Determine the (x, y) coordinate at the center of the cell enclosing the given text.  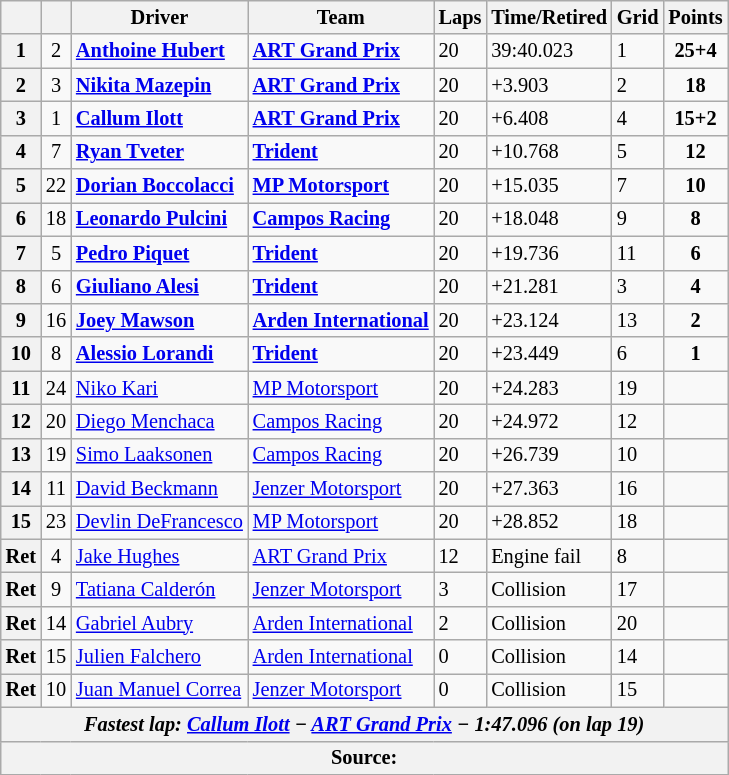
+28.852 (549, 522)
Juan Manuel Correa (160, 690)
24 (56, 388)
+24.972 (549, 421)
+21.281 (549, 287)
Diego Menchaca (160, 421)
David Beckmann (160, 489)
Tatiana Calderón (160, 589)
Dorian Boccolacci (160, 186)
+3.903 (549, 85)
Driver (160, 17)
Source: (364, 758)
+18.048 (549, 219)
+24.283 (549, 388)
Engine fail (549, 556)
Devlin DeFrancesco (160, 522)
Simo Laaksonen (160, 455)
Nikita Mazepin (160, 85)
Ryan Tveter (160, 152)
+10.768 (549, 152)
Jake Hughes (160, 556)
39:40.023 (549, 51)
+23.449 (549, 354)
22 (56, 186)
Points (695, 17)
Alessio Lorandi (160, 354)
Callum Ilott (160, 118)
Giuliano Alesi (160, 287)
Joey Mawson (160, 320)
Team (341, 17)
+27.363 (549, 489)
+6.408 (549, 118)
Laps (460, 17)
+15.035 (549, 186)
Fastest lap: Callum Ilott − ART Grand Prix − 1:47.096 (on lap 19) (364, 724)
15+2 (695, 118)
Time/Retired (549, 17)
Anthoine Hubert (160, 51)
17 (638, 589)
Gabriel Aubry (160, 623)
Pedro Piquet (160, 253)
+19.736 (549, 253)
25+4 (695, 51)
Grid (638, 17)
Niko Kari (160, 388)
23 (56, 522)
+23.124 (549, 320)
+26.739 (549, 455)
Leonardo Pulcini (160, 219)
Julien Falchero (160, 657)
